Identify which cell holds the provided text, then report its (x, y) central coordinate. 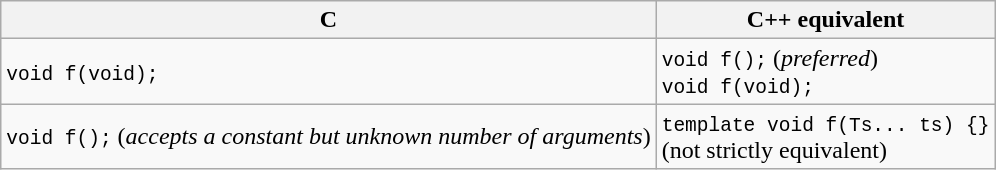
void f(); (accepts a constant but unknown number of arguments) (328, 136)
void f(); (preferred) void f(void); (826, 72)
C++ equivalent (826, 20)
C (328, 20)
template void f(Ts... ts) {}(not strictly equivalent) (826, 136)
void f(void); (328, 72)
